Return the (X, Y) coordinate for the center point of the cell that contains the specified text.  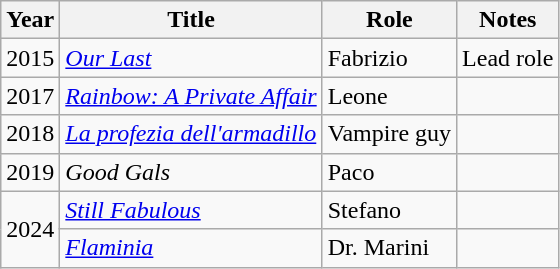
Lead role (508, 58)
2024 (30, 229)
Stefano (389, 210)
2017 (30, 96)
2019 (30, 172)
Notes (508, 20)
2018 (30, 134)
Role (389, 20)
Rainbow: A Private Affair (191, 96)
Paco (389, 172)
Leone (389, 96)
La profezia dell'armadillo (191, 134)
Dr. Marini (389, 248)
2015 (30, 58)
Year (30, 20)
Still Fabulous (191, 210)
Good Gals (191, 172)
Flaminia (191, 248)
Title (191, 20)
Our Last (191, 58)
Fabrizio (389, 58)
Vampire guy (389, 134)
